Scan for the cell matching the given text and deliver its (X, Y) coordinate at center. 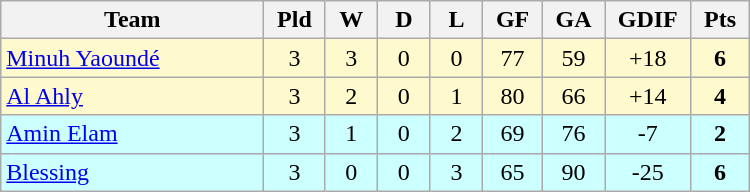
66 (573, 96)
D (404, 20)
Pld (294, 20)
-25 (648, 172)
59 (573, 58)
76 (573, 134)
69 (513, 134)
+14 (648, 96)
L (456, 20)
GDIF (648, 20)
90 (573, 172)
80 (513, 96)
+18 (648, 58)
W (352, 20)
Team (132, 20)
Pts (720, 20)
Al Ahly (132, 96)
65 (513, 172)
4 (720, 96)
Amin Elam (132, 134)
GF (513, 20)
77 (513, 58)
-7 (648, 134)
GA (573, 20)
Blessing (132, 172)
Minuh Yaoundé (132, 58)
